Output the (X, Y) coordinate of the center of the cell containing the given text.  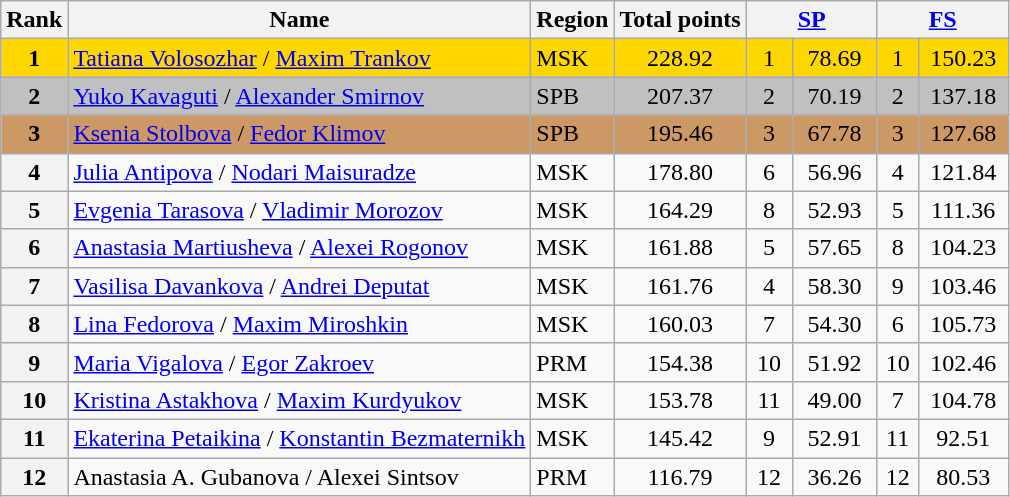
52.93 (834, 210)
Anastasia Martiusheva / Alexei Rogonov (300, 248)
104.78 (963, 400)
116.79 (680, 477)
Total points (680, 20)
Lina Fedorova / Maxim Miroshkin (300, 324)
58.30 (834, 286)
Maria Vigalova / Egor Zakroev (300, 362)
67.78 (834, 134)
Name (300, 20)
137.18 (963, 96)
80.53 (963, 477)
78.69 (834, 58)
Ekaterina Petaikina / Konstantin Bezmaternikh (300, 438)
92.51 (963, 438)
105.73 (963, 324)
56.96 (834, 172)
54.30 (834, 324)
FS (942, 20)
102.46 (963, 362)
228.92 (680, 58)
Evgenia Tarasova / Vladimir Morozov (300, 210)
207.37 (680, 96)
154.38 (680, 362)
161.88 (680, 248)
178.80 (680, 172)
Rank (34, 20)
36.26 (834, 477)
Vasilisa Davankova / Andrei Deputat (300, 286)
161.76 (680, 286)
51.92 (834, 362)
Tatiana Volosozhar / Maxim Trankov (300, 58)
145.42 (680, 438)
Region (572, 20)
195.46 (680, 134)
70.19 (834, 96)
49.00 (834, 400)
103.46 (963, 286)
57.65 (834, 248)
52.91 (834, 438)
150.23 (963, 58)
153.78 (680, 400)
Kristina Astakhova / Maxim Kurdyukov (300, 400)
160.03 (680, 324)
Ksenia Stolbova / Fedor Klimov (300, 134)
Yuko Kavaguti / Alexander Smirnov (300, 96)
164.29 (680, 210)
127.68 (963, 134)
Julia Antipova / Nodari Maisuradze (300, 172)
111.36 (963, 210)
Anastasia A. Gubanova / Alexei Sintsov (300, 477)
SP (812, 20)
104.23 (963, 248)
121.84 (963, 172)
